Identify which cell holds the provided text, then report its (x, y) central coordinate. 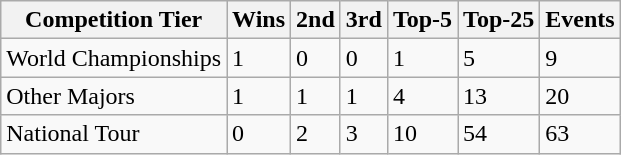
9 (580, 58)
Wins (259, 20)
World Championships (114, 58)
Events (580, 20)
13 (499, 96)
63 (580, 134)
10 (422, 134)
3 (364, 134)
Competition Tier (114, 20)
2 (316, 134)
54 (499, 134)
4 (422, 96)
Top-25 (499, 20)
Top-5 (422, 20)
Other Majors (114, 96)
20 (580, 96)
5 (499, 58)
2nd (316, 20)
3rd (364, 20)
National Tour (114, 134)
